Output the (X, Y) coordinate of the center of the cell containing the given text.  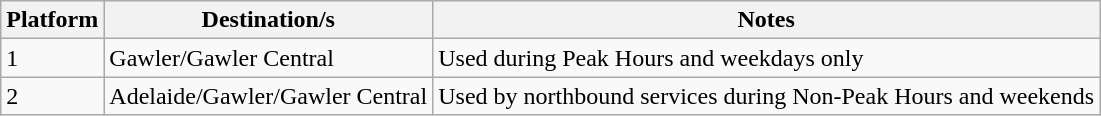
Used by northbound services during Non-Peak Hours and weekends (766, 96)
Gawler/Gawler Central (268, 58)
Destination/s (268, 20)
Used during Peak Hours and weekdays only (766, 58)
Adelaide/Gawler/Gawler Central (268, 96)
Notes (766, 20)
1 (52, 58)
2 (52, 96)
Platform (52, 20)
